Extract the (X, Y) coordinate from the center of the cell holding the provided text.  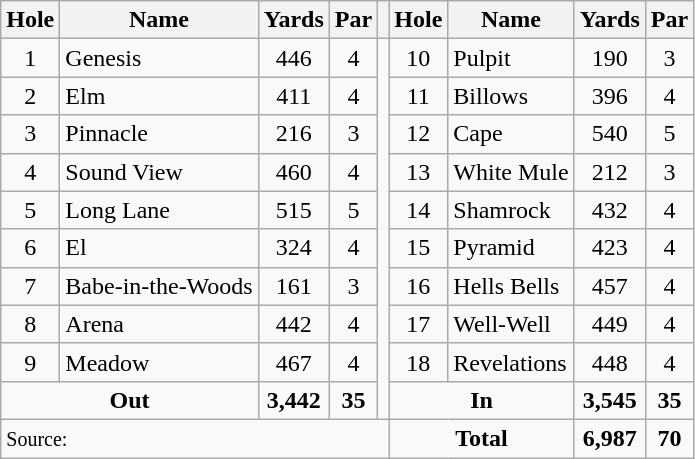
Out (130, 400)
Long Lane (159, 210)
467 (294, 362)
411 (294, 96)
12 (418, 134)
18 (418, 362)
423 (610, 248)
10 (418, 58)
16 (418, 286)
6 (30, 248)
Total (482, 438)
Revelations (511, 362)
448 (610, 362)
396 (610, 96)
540 (610, 134)
3,545 (610, 400)
446 (294, 58)
Genesis (159, 58)
14 (418, 210)
Pyramid (511, 248)
3,442 (294, 400)
432 (610, 210)
216 (294, 134)
Well-Well (511, 324)
Pinnacle (159, 134)
190 (610, 58)
13 (418, 172)
442 (294, 324)
11 (418, 96)
17 (418, 324)
Billows (511, 96)
Meadow (159, 362)
Elm (159, 96)
457 (610, 286)
161 (294, 286)
Pulpit (511, 58)
6,987 (610, 438)
Arena (159, 324)
324 (294, 248)
9 (30, 362)
White Mule (511, 172)
460 (294, 172)
Babe-in-the-Woods (159, 286)
Hells Bells (511, 286)
Shamrock (511, 210)
515 (294, 210)
Sound View (159, 172)
Source: (195, 438)
15 (418, 248)
8 (30, 324)
El (159, 248)
449 (610, 324)
Cape (511, 134)
1 (30, 58)
7 (30, 286)
In (482, 400)
2 (30, 96)
70 (669, 438)
212 (610, 172)
